Find where the given text appears and provide that cell's center as [x, y] coordinate. 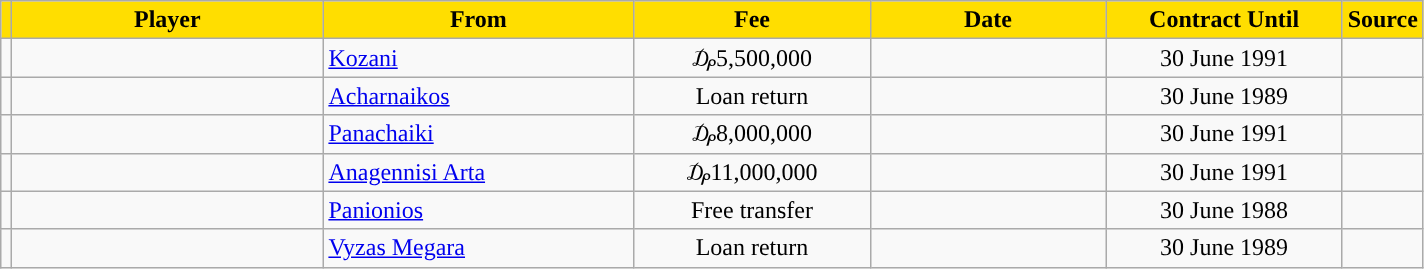
₯5,500,000 [752, 58]
Source [1382, 20]
30 June 1988 [1224, 210]
Free transfer [752, 210]
Panachaiki [478, 134]
Vyzas Megara [478, 248]
Acharnaikos [478, 96]
Anagennisi Arta [478, 172]
Kozani [478, 58]
₯11,000,000 [752, 172]
Contract Until [1224, 20]
Panionios [478, 210]
₯8,000,000 [752, 134]
Player [168, 20]
From [478, 20]
Fee [752, 20]
Date [988, 20]
